For the text-containing cell, return its midpoint in (x, y) coordinate format. 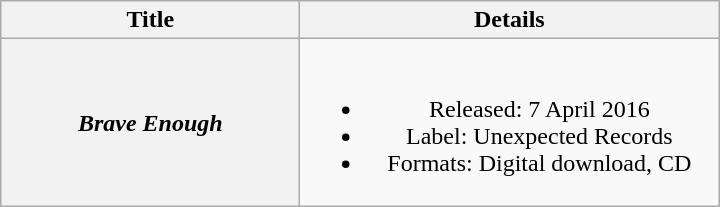
Details (510, 20)
Title (150, 20)
Released: 7 April 2016Label: Unexpected RecordsFormats: Digital download, CD (510, 122)
Brave Enough (150, 122)
